Output the [x, y] coordinate of the center of the cell containing the given text.  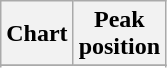
Chart [37, 34]
Peakposition [119, 34]
